Identify which cell holds the provided text, then report its [X, Y] central coordinate. 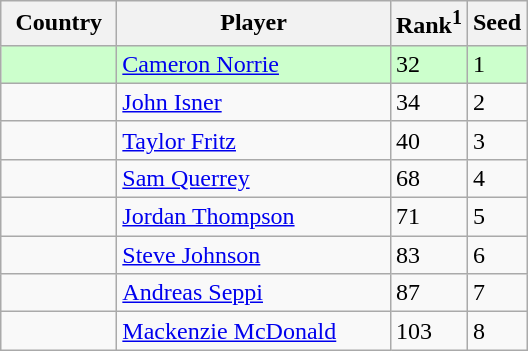
8 [496, 331]
32 [428, 64]
7 [496, 293]
Player [254, 24]
Taylor Fritz [254, 140]
71 [428, 217]
Jordan Thompson [254, 217]
John Isner [254, 102]
Seed [496, 24]
5 [496, 217]
1 [496, 64]
Rank1 [428, 24]
6 [496, 255]
87 [428, 293]
Steve Johnson [254, 255]
Mackenzie McDonald [254, 331]
Cameron Norrie [254, 64]
4 [496, 178]
40 [428, 140]
Sam Querrey [254, 178]
Country [59, 24]
Andreas Seppi [254, 293]
103 [428, 331]
34 [428, 102]
2 [496, 102]
83 [428, 255]
3 [496, 140]
68 [428, 178]
